Pinpoint the cell where the given text exists, returning its (x, y) midpoint coordinate. 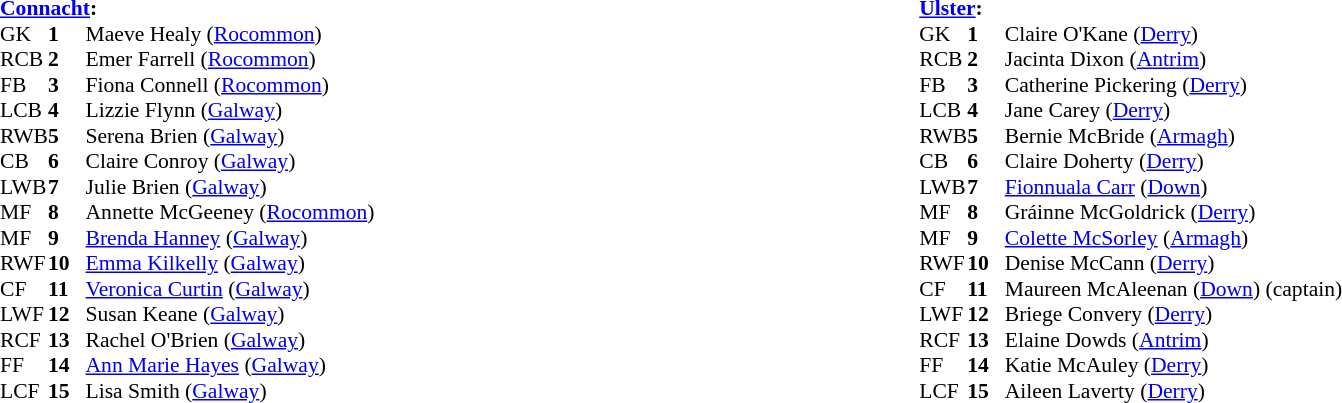
Veronica Curtin (Galway) (230, 289)
Fiona Connell (Rocommon) (230, 85)
Fionnuala Carr (Down) (1174, 187)
Bernie McBride (Armagh) (1174, 136)
Catherine Pickering (Derry) (1174, 85)
Gráinne McGoldrick (Derry) (1174, 213)
Claire Doherty (Derry) (1174, 161)
Colette McSorley (Armagh) (1174, 238)
Susan Keane (Galway) (230, 315)
Brenda Hanney (Galway) (230, 238)
Emma Kilkelly (Galway) (230, 263)
Emer Farrell (Rocommon) (230, 59)
Maureen McAleenan (Down) (captain) (1174, 289)
Lizzie Flynn (Galway) (230, 111)
Rachel O'Brien (Galway) (230, 340)
Katie McAuley (Derry) (1174, 365)
Claire Conroy (Galway) (230, 161)
Ann Marie Hayes (Galway) (230, 365)
Jacinta Dixon (Antrim) (1174, 59)
Elaine Dowds (Antrim) (1174, 340)
Denise McCann (Derry) (1174, 263)
Briege Convery (Derry) (1174, 315)
Annette McGeeney (Rocommon) (230, 213)
Serena Brien (Galway) (230, 136)
Claire O'Kane (Derry) (1174, 34)
Maeve Healy (Rocommon) (230, 34)
Julie Brien (Galway) (230, 187)
Jane Carey (Derry) (1174, 111)
